Return (X, Y) of the center of cell containing provided text 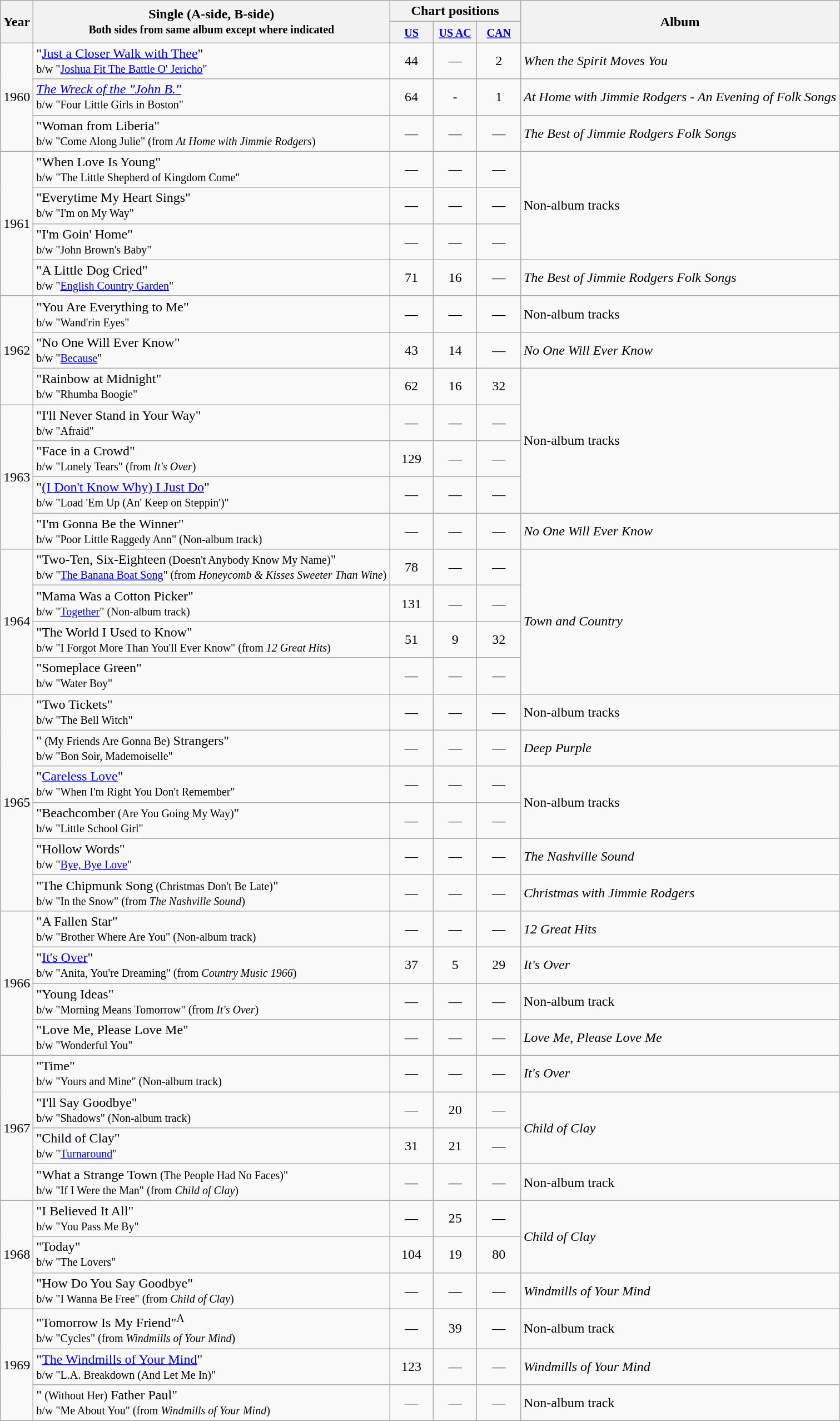
1969 (17, 1365)
The Wreck of the "John B."b/w "Four Little Girls in Boston" (211, 97)
"You Are Everything to Me"b/w "Wand'rin Eyes" (211, 314)
"The Chipmunk Song (Christmas Don't Be Late)"b/w "In the Snow" (from The Nashville Sound) (211, 893)
"Tomorrow Is My Friend"Ab/w "Cycles" (from Windmills of Your Mind) (211, 1329)
Year (17, 22)
"Everytime My Heart Sings"b/w "I'm on My Way" (211, 206)
"Face in a Crowd"b/w "Lonely Tears" (from It's Over) (211, 459)
19 (455, 1254)
"I'll Never Stand in Your Way"b/w "Afraid" (211, 423)
"Someplace Green"b/w "Water Boy" (211, 676)
"No One Will Ever Know"b/w "Because" (211, 350)
Deep Purple (679, 748)
104 (411, 1254)
"Careless Love"b/w "When I'm Right You Don't Remember" (211, 784)
29 (499, 965)
At Home with Jimmie Rodgers - An Evening of Folk Songs (679, 97)
1968 (17, 1254)
"Time"b/w "Yours and Mine" (Non-album track) (211, 1074)
" (My Friends Are Gonna Be) Strangers"b/w "Bon Soir, Mademoiselle" (211, 748)
78 (411, 567)
"I'm Gonna Be the Winner"b/w "Poor Little Raggedy Ann" (Non-album track) (211, 531)
"Young Ideas"b/w "Morning Means Tomorrow" (from It's Over) (211, 1001)
"When Love Is Young"b/w "The Little Shepherd of Kingdom Come" (211, 169)
2 (499, 61)
The Nashville Sound (679, 856)
1967 (17, 1128)
1963 (17, 477)
"The World I Used to Know"b/w "I Forgot More Than You'll Ever Know" (from 12 Great Hits) (211, 639)
37 (411, 965)
71 (411, 278)
"I Believed It All"b/w "You Pass Me By" (211, 1219)
129 (411, 459)
39 (455, 1329)
"Love Me, Please Love Me"b/w "Wonderful You" (211, 1037)
12 Great Hits (679, 928)
25 (455, 1219)
Album (679, 22)
US AC (455, 32)
"What a Strange Town (The People Had No Faces)"b/w "If I Were the Man" (from Child of Clay) (211, 1182)
"Hollow Words"b/w "Bye, Bye Love" (211, 856)
51 (411, 639)
- (455, 97)
US (411, 32)
Chart positions (455, 11)
CAN (499, 32)
64 (411, 97)
"A Fallen Star"b/w "Brother Where Are You" (Non-album track) (211, 928)
"How Do You Say Goodbye"b/w "I Wanna Be Free" (from Child of Clay) (211, 1291)
"(I Don't Know Why) I Just Do"b/w "Load 'Em Up (An' Keep on Steppin')" (211, 495)
131 (411, 604)
62 (411, 386)
80 (499, 1254)
"I'm Goin' Home"b/w "John Brown's Baby" (211, 241)
"Beachcomber (Are You Going My Way)"b/w "Little School Girl" (211, 821)
Love Me, Please Love Me (679, 1037)
"Today"b/w "The Lovers" (211, 1254)
"Child of Clay"b/w "Turnaround" (211, 1146)
When the Spirit Moves You (679, 61)
"Two Tickets"b/w "The Bell Witch" (211, 712)
44 (411, 61)
43 (411, 350)
1962 (17, 350)
"Just a Closer Walk with Thee"b/w "Joshua Fit The Battle O' Jericho" (211, 61)
14 (455, 350)
"I'll Say Goodbye"b/w "Shadows" (Non-album track) (211, 1110)
1964 (17, 622)
31 (411, 1146)
"Two-Ten, Six-Eighteen (Doesn't Anybody Know My Name)"b/w "The Banana Boat Song" (from Honeycomb & Kisses Sweeter Than Wine) (211, 567)
"Rainbow at Midnight"b/w "Rhumba Boogie" (211, 386)
"The Windmills of Your Mind"b/w "L.A. Breakdown (And Let Me In)" (211, 1367)
21 (455, 1146)
1960 (17, 97)
20 (455, 1110)
9 (455, 639)
1 (499, 97)
Christmas with Jimmie Rodgers (679, 893)
123 (411, 1367)
5 (455, 965)
1965 (17, 802)
Single (A-side, B-side)Both sides from same album except where indicated (211, 22)
Town and Country (679, 622)
"Mama Was a Cotton Picker"b/w "Together" (Non-album track) (211, 604)
"Woman from Liberia"b/w "Come Along Julie" (from At Home with Jimmie Rodgers) (211, 133)
1961 (17, 223)
" (Without Her) Father Paul"b/w "Me About You" (from Windmills of Your Mind) (211, 1403)
1966 (17, 983)
"It's Over"b/w "Anita, You're Dreaming" (from Country Music 1966) (211, 965)
"A Little Dog Cried"b/w "English Country Garden" (211, 278)
